Capture the cell that displays the provided text and extract its (x, y) central coordinate. 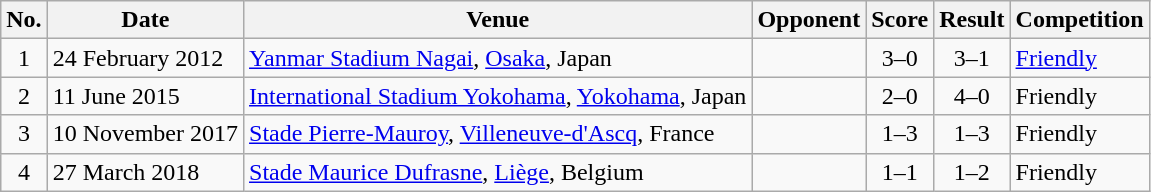
No. (24, 20)
1–1 (900, 172)
27 March 2018 (145, 172)
11 June 2015 (145, 96)
24 February 2012 (145, 58)
3 (24, 134)
Stade Pierre-Mauroy, Villeneuve-d'Ascq, France (498, 134)
Result (972, 20)
4–0 (972, 96)
1 (24, 58)
Date (145, 20)
Competition (1080, 20)
International Stadium Yokohama, Yokohama, Japan (498, 96)
Yanmar Stadium Nagai, Osaka, Japan (498, 58)
2 (24, 96)
Stade Maurice Dufrasne, Liège, Belgium (498, 172)
Score (900, 20)
4 (24, 172)
3–1 (972, 58)
2–0 (900, 96)
10 November 2017 (145, 134)
1–2 (972, 172)
3–0 (900, 58)
Opponent (809, 20)
Venue (498, 20)
